Search for the cell housing the specified text and yield its (x, y) center coordinate. 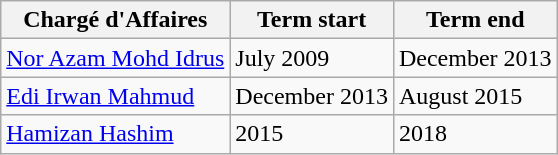
July 2009 (312, 58)
August 2015 (475, 96)
Edi Irwan Mahmud (116, 96)
2015 (312, 134)
Chargé d'Affaires (116, 20)
2018 (475, 134)
Term end (475, 20)
Term start (312, 20)
Nor Azam Mohd Idrus (116, 58)
Hamizan Hashim (116, 134)
